Extract the (X, Y) coordinate from the center of the cell holding the provided text.  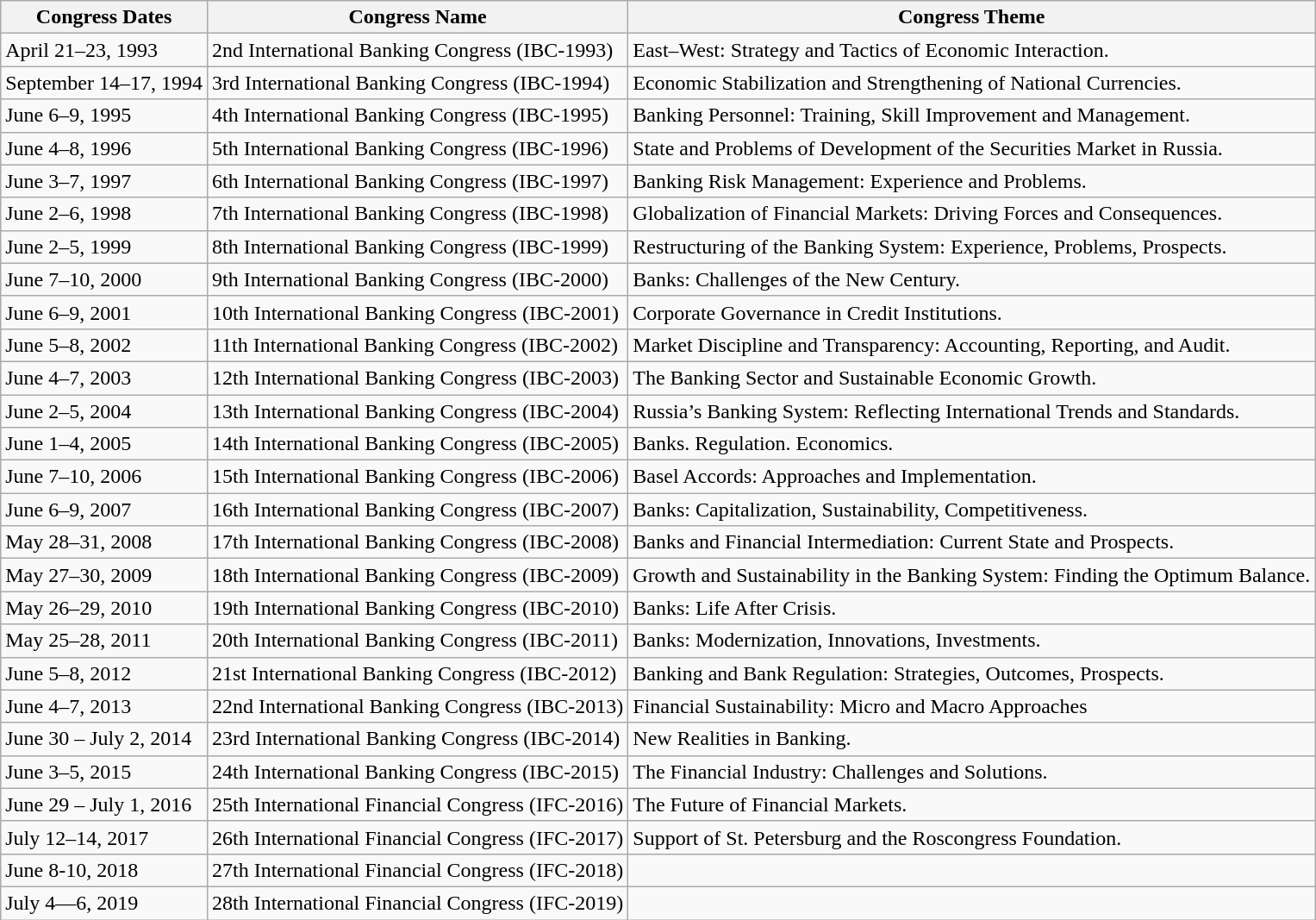
June 1–4, 2005 (104, 444)
8th International Banking Congress (IBC-1999) (417, 247)
June 7–10, 2000 (104, 279)
Banks: Challenges of the New Century. (972, 279)
May 28–31, 2008 (104, 542)
Banking Risk Management: Experience and Problems. (972, 181)
June 3–7, 1997 (104, 181)
Support of St. Petersburg and the Roscongress Foundation. (972, 837)
June 2–5, 1999 (104, 247)
Basel Accords: Approaches and Implementation. (972, 477)
10th International Banking Congress (IBC-2001) (417, 312)
Banks and Financial Intermediation: Current State and Prospects. (972, 542)
June 2–6, 1998 (104, 214)
June 4–7, 2013 (104, 706)
June 7–10, 2006 (104, 477)
June 6–9, 2001 (104, 312)
26th International Financial Congress (IFC-2017) (417, 837)
Russia’s Banking System: Reflecting International Trends and Standards. (972, 411)
11th International Banking Congress (IBC-2002) (417, 345)
June 2–5, 2004 (104, 411)
25th International Financial Congress (IFC-2016) (417, 804)
5th International Banking Congress (IBC-1996) (417, 148)
May 25–28, 2011 (104, 641)
June 5–8, 2012 (104, 673)
April 21–23, 1993 (104, 50)
16th International Banking Congress (IBC-2007) (417, 510)
23rd International Banking Congress (IBC-2014) (417, 739)
20th International Banking Congress (IBC-2011) (417, 641)
Banking and Bank Regulation: Strategies, Outcomes, Prospects. (972, 673)
15th International Banking Congress (IBC-2006) (417, 477)
12th International Banking Congress (IBC-2003) (417, 378)
13th International Banking Congress (IBC-2004) (417, 411)
Corporate Governance in Credit Institutions. (972, 312)
Growth and Sustainability in the Banking System: Finding the Optimum Balance. (972, 575)
Restructuring of the Banking System: Experience, Problems, Prospects. (972, 247)
July 12–14, 2017 (104, 837)
14th International Banking Congress (IBC-2005) (417, 444)
19th International Banking Congress (IBC-2010) (417, 608)
Financial Sustainability: Micro and Macro Approaches (972, 706)
Congress Name (417, 17)
18th International Banking Congress (IBC-2009) (417, 575)
New Realities in Banking. (972, 739)
3rd International Banking Congress (IBC-1994) (417, 83)
6th International Banking Congress (IBC-1997) (417, 181)
September 14–17, 1994 (104, 83)
The Financial Industry: Challenges and Solutions. (972, 772)
June 5–8, 2002 (104, 345)
June 6–9, 2007 (104, 510)
Congress Theme (972, 17)
The Future of Financial Markets. (972, 804)
Banking Personnel: Training, Skill Improvement and Management. (972, 116)
July 4—6, 2019 (104, 903)
State and Problems of Development of the Securities Market in Russia. (972, 148)
9th International Banking Congress (IBC-2000) (417, 279)
June 8-10, 2018 (104, 870)
May 27–30, 2009 (104, 575)
Globalization of Financial Markets: Driving Forces and Consequences. (972, 214)
24th International Banking Congress (IBC-2015) (417, 772)
7th International Banking Congress (IBC-1998) (417, 214)
Congress Dates (104, 17)
27th International Financial Congress (IFC-2018) (417, 870)
June 4–7, 2003 (104, 378)
Economic Stabilization and Strengthening of National Currencies. (972, 83)
21st International Banking Congress (IBC-2012) (417, 673)
Banks: Modernization, Innovations, Investments. (972, 641)
17th International Banking Congress (IBC-2008) (417, 542)
Banks. Regulation. Economics. (972, 444)
28th International Financial Congress (IFC-2019) (417, 903)
4th International Banking Congress (IBC-1995) (417, 116)
22nd International Banking Congress (IBC-2013) (417, 706)
2nd International Banking Congress (IBC-1993) (417, 50)
June 4–8, 1996 (104, 148)
The Banking Sector and Sustainable Economic Growth. (972, 378)
June 3–5, 2015 (104, 772)
June 30 – July 2, 2014 (104, 739)
June 29 – July 1, 2016 (104, 804)
May 26–29, 2010 (104, 608)
Banks: Life After Crisis. (972, 608)
Banks: Capitalization, Sustainability, Competitiveness. (972, 510)
East–West: Strategy and Tactics of Economic Interaction. (972, 50)
June 6–9, 1995 (104, 116)
Market Discipline and Transparency: Accounting, Reporting, and Audit. (972, 345)
